Scan for the cell matching the given text and deliver its [x, y] coordinate at center. 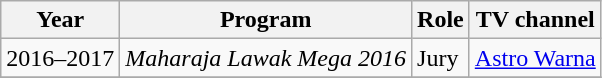
TV channel [535, 20]
Role [441, 20]
2016–2017 [60, 58]
Year [60, 20]
Astro Warna [535, 58]
Maharaja Lawak Mega 2016 [266, 58]
Jury [441, 58]
Program [266, 20]
